Return [x, y] of the center of cell containing provided text 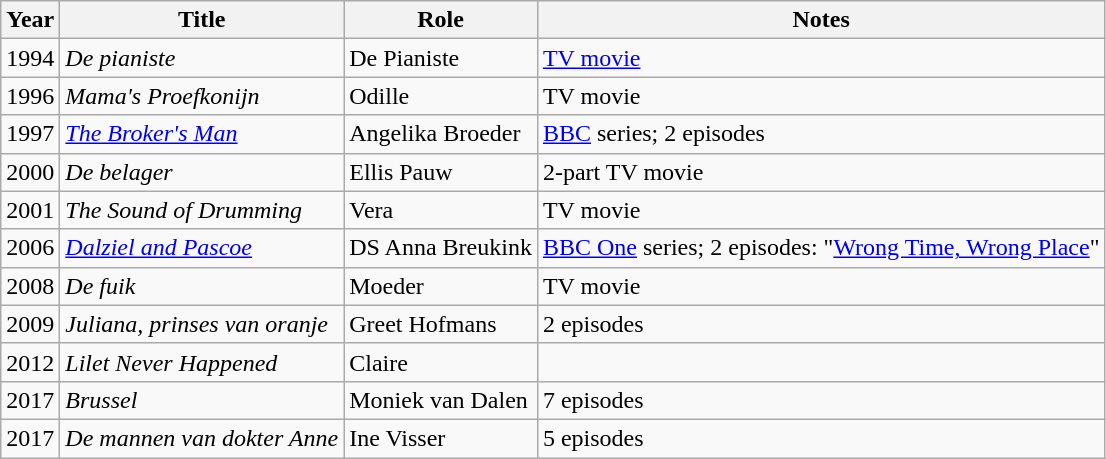
Title [202, 20]
Juliana, prinses van oranje [202, 324]
The Broker's Man [202, 134]
2 episodes [821, 324]
Ine Visser [441, 438]
Moeder [441, 286]
Role [441, 20]
2-part TV movie [821, 172]
2012 [30, 362]
Brussel [202, 400]
De Pianiste [441, 58]
Year [30, 20]
De pianiste [202, 58]
Greet Hofmans [441, 324]
1994 [30, 58]
Lilet Never Happened [202, 362]
Odille [441, 96]
2009 [30, 324]
1997 [30, 134]
Mama's Proefkonijn [202, 96]
Dalziel and Pascoe [202, 248]
Angelika Broeder [441, 134]
7 episodes [821, 400]
1996 [30, 96]
DS Anna Breukink [441, 248]
2008 [30, 286]
Moniek van Dalen [441, 400]
2000 [30, 172]
2001 [30, 210]
The Sound of Drumming [202, 210]
BBC One series; 2 episodes: "Wrong Time, Wrong Place" [821, 248]
De fuik [202, 286]
Notes [821, 20]
Vera [441, 210]
5 episodes [821, 438]
De mannen van dokter Anne [202, 438]
BBC series; 2 episodes [821, 134]
Claire [441, 362]
De belager [202, 172]
Ellis Pauw [441, 172]
2006 [30, 248]
